Detect which cell encompasses the target text, then output its (x, y) center coordinate. 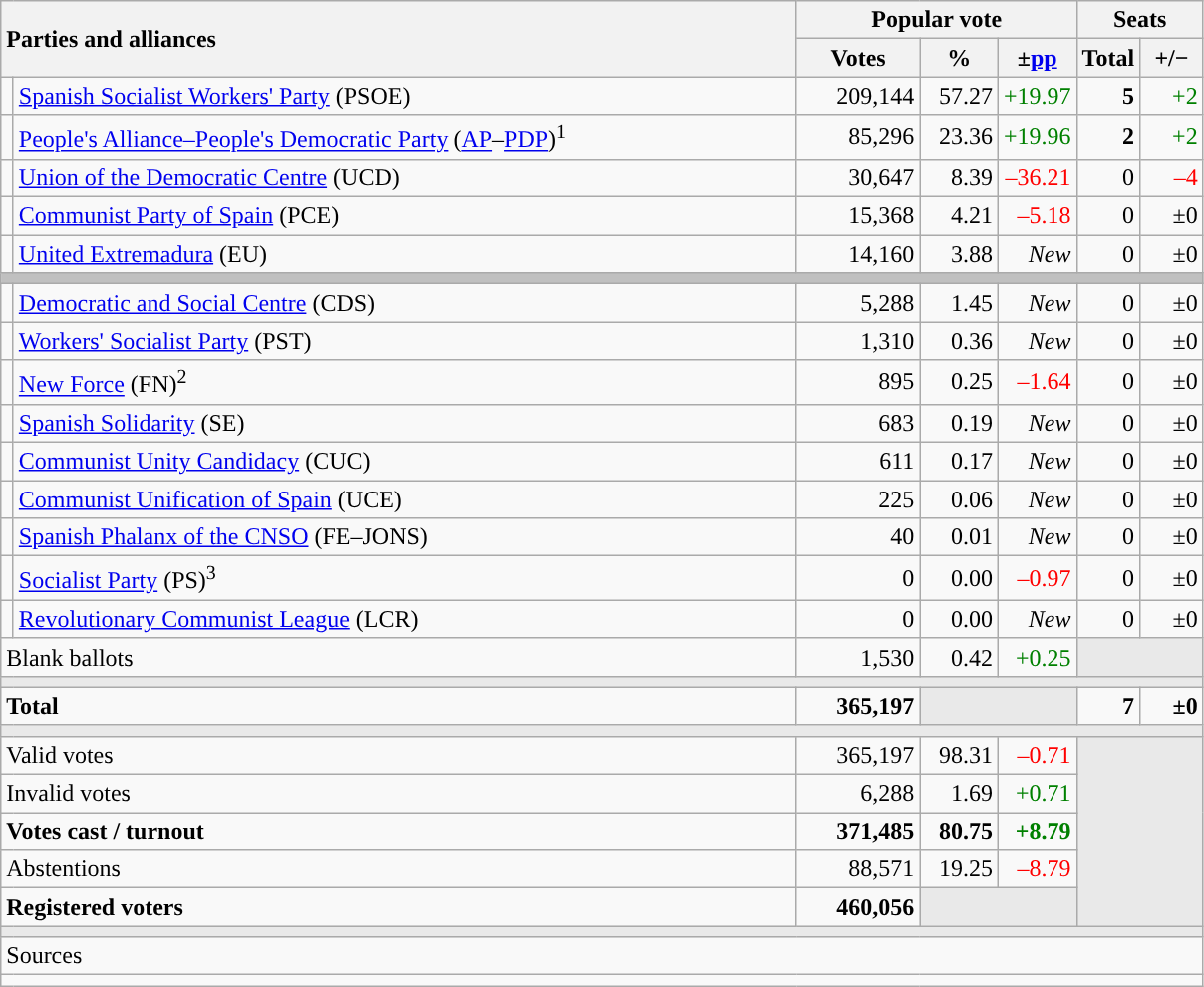
14,160 (858, 254)
225 (858, 499)
+8.79 (1037, 831)
Union of the Democratic Centre (UCD) (405, 177)
–4 (1172, 177)
98.31 (959, 756)
7 (1108, 706)
5,288 (858, 303)
–1.64 (1037, 383)
460,056 (858, 907)
+0.71 (1037, 794)
–5.18 (1037, 216)
United Extremadura (EU) (405, 254)
Revolutionary Communist League (LCR) (405, 619)
1,310 (858, 341)
23.36 (959, 138)
0.01 (959, 537)
Abstentions (399, 869)
0.19 (959, 423)
895 (858, 383)
Registered voters (399, 907)
88,571 (858, 869)
Invalid votes (399, 794)
85,296 (858, 138)
Communist Unification of Spain (UCE) (405, 499)
1,530 (858, 657)
3.88 (959, 254)
±pp (1037, 58)
40 (858, 537)
–0.71 (1037, 756)
% (959, 58)
1.45 (959, 303)
57.27 (959, 96)
5 (1108, 96)
+19.97 (1037, 96)
0.42 (959, 657)
4.21 (959, 216)
+19.96 (1037, 138)
Communist Unity Candidacy (CUC) (405, 461)
–0.97 (1037, 578)
1.69 (959, 794)
209,144 (858, 96)
2 (1108, 138)
Valid votes (399, 756)
Votes cast / turnout (399, 831)
Workers' Socialist Party (PST) (405, 341)
0.36 (959, 341)
Spanish Phalanx of the CNSO (FE–JONS) (405, 537)
683 (858, 423)
Communist Party of Spain (PCE) (405, 216)
+0.25 (1037, 657)
Spanish Solidarity (SE) (405, 423)
Popular vote (937, 20)
80.75 (959, 831)
–8.79 (1037, 869)
Democratic and Social Centre (CDS) (405, 303)
Spanish Socialist Workers' Party (PSOE) (405, 96)
0.06 (959, 499)
–36.21 (1037, 177)
+/− (1172, 58)
Socialist Party (PS)3 (405, 578)
People's Alliance–People's Democratic Party (AP–PDP)1 (405, 138)
New Force (FN)2 (405, 383)
15,368 (858, 216)
0.17 (959, 461)
371,485 (858, 831)
0.25 (959, 383)
Blank ballots (399, 657)
6,288 (858, 794)
30,647 (858, 177)
611 (858, 461)
8.39 (959, 177)
Parties and alliances (399, 39)
19.25 (959, 869)
Seats (1140, 20)
Votes (858, 58)
Sources (602, 956)
